Detect which cell encompasses the target text, then output its [X, Y] center coordinate. 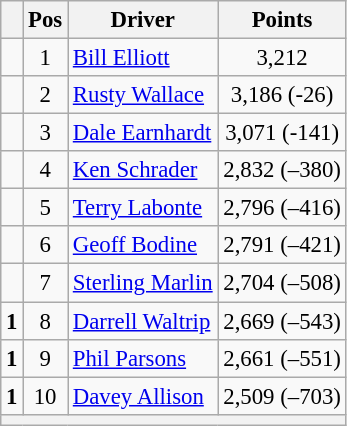
7 [46, 283]
6 [46, 245]
Points [282, 20]
10 [46, 396]
2,509 (–703) [282, 396]
3,071 (-141) [282, 133]
Phil Parsons [143, 358]
2,704 (–508) [282, 283]
2,832 (–380) [282, 170]
4 [46, 170]
Terry Labonte [143, 208]
Pos [46, 20]
2,791 (–421) [282, 245]
Ken Schrader [143, 170]
3,212 [282, 58]
Sterling Marlin [143, 283]
2,796 (–416) [282, 208]
5 [46, 208]
Davey Allison [143, 396]
3 [46, 133]
9 [46, 358]
2 [46, 95]
8 [46, 321]
Bill Elliott [143, 58]
Driver [143, 20]
Geoff Bodine [143, 245]
2,669 (–543) [282, 321]
2,661 (–551) [282, 358]
Darrell Waltrip [143, 321]
3,186 (-26) [282, 95]
Dale Earnhardt [143, 133]
Rusty Wallace [143, 95]
